Extract the (x, y) coordinate from the center of the cell holding the provided text.  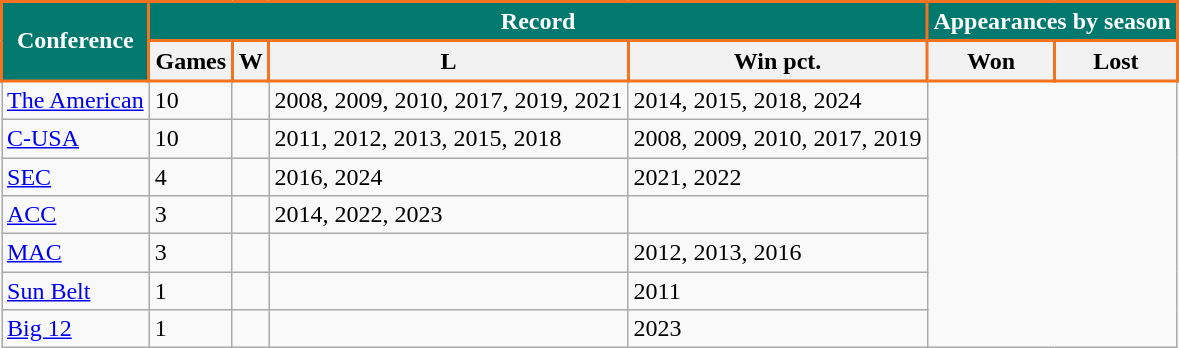
2012, 2013, 2016 (778, 253)
Win pct. (778, 61)
Appearances by season (1052, 22)
Lost (1116, 61)
2008, 2009, 2010, 2017, 2019 (778, 138)
Conference (76, 42)
MAC (76, 253)
Sun Belt (76, 291)
2008, 2009, 2010, 2017, 2019, 2021 (448, 100)
2011, 2012, 2013, 2015, 2018 (448, 138)
Record (538, 22)
Games (190, 61)
ACC (76, 215)
L (448, 61)
SEC (76, 177)
2014, 2022, 2023 (448, 215)
2023 (778, 329)
Big 12 (76, 329)
The American (76, 100)
C-USA (76, 138)
Won (991, 61)
2014, 2015, 2018, 2024 (778, 100)
2011 (778, 291)
4 (190, 177)
W (250, 61)
2016, 2024 (448, 177)
2021, 2022 (778, 177)
